Locate the cell with the specified text and output its [x, y] center coordinate. 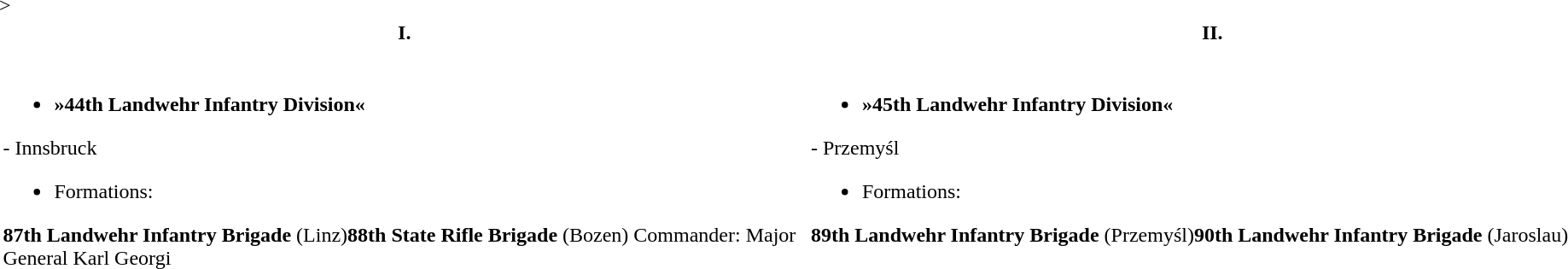
I. [405, 32]
